Pinpoint the cell where the given text exists, returning its [x, y] midpoint coordinate. 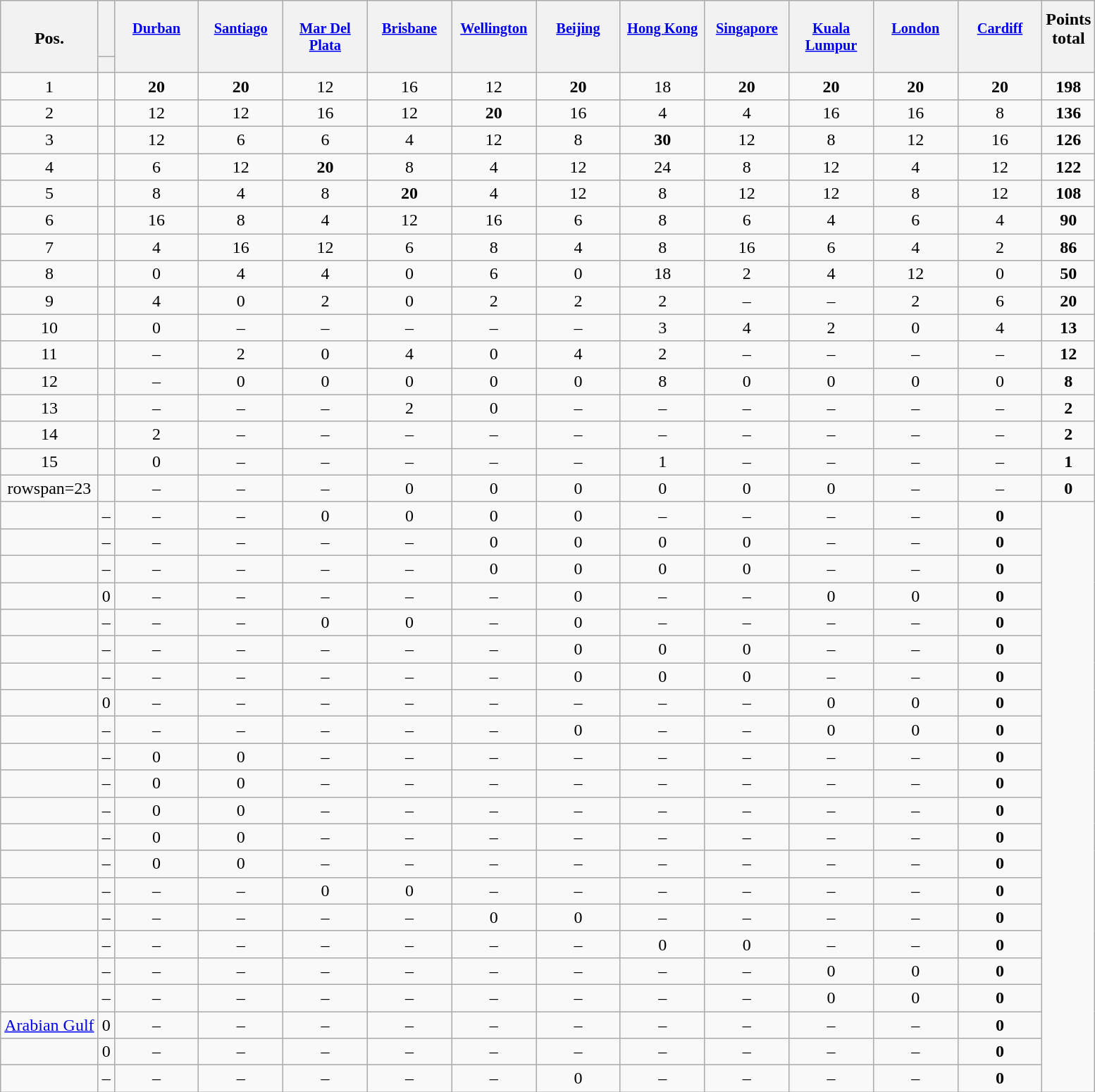
Cardiff [1000, 29]
Santiago [241, 29]
198 [1068, 86]
5 [49, 194]
Brisbane [409, 29]
Wellington [494, 29]
7 [49, 247]
11 [49, 354]
14 [49, 435]
50 [1068, 274]
122 [1068, 167]
15 [49, 461]
108 [1068, 194]
136 [1068, 113]
rowspan=23 [49, 488]
Hong Kong [662, 29]
Singapore [747, 29]
Durban [156, 29]
Arabian Gulf [49, 1025]
Beijing [579, 29]
Kuala Lumpur [831, 29]
90 [1068, 221]
Pos. [49, 29]
24 [662, 167]
86 [1068, 247]
9 [49, 301]
10 [49, 328]
30 [662, 139]
Mar Del Plata [326, 29]
126 [1068, 139]
Pointstotal [1068, 29]
London [915, 29]
